Capture the cell that displays the provided text and extract its [X, Y] central coordinate. 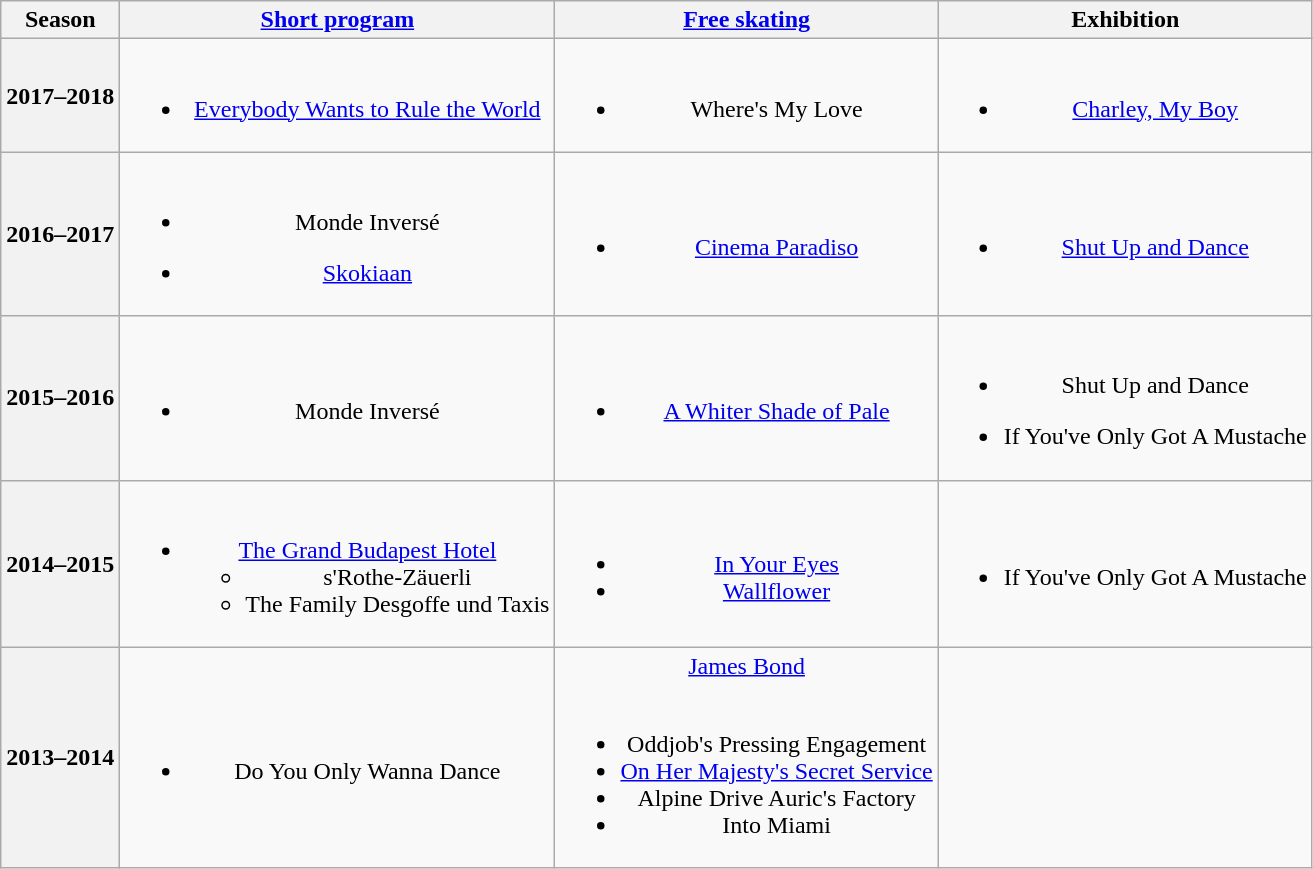
2016–2017 [60, 234]
2015–2016 [60, 398]
Charley, My Boy [1125, 96]
Monde Inversé [338, 398]
Do You Only Wanna Dance [338, 758]
2013–2014 [60, 758]
Free skating [746, 20]
James Bond Oddjob's Pressing Engagement On Her Majesty's Secret ServiceAlpine Drive Auric's Factory Into Miami [746, 758]
Where's My Love [746, 96]
2014–2015 [60, 564]
In Your Eyes Wallflower [746, 564]
Short program [338, 20]
If You've Only Got A Mustache [1125, 564]
Cinema Paradiso [746, 234]
Season [60, 20]
Shut Up and Dance [1125, 234]
A Whiter Shade of Pale [746, 398]
Everybody Wants to Rule the World [338, 96]
Shut Up and Dance If You've Only Got A Mustache [1125, 398]
Exhibition [1125, 20]
The Grand Budapest Hotels'Rothe-Zäuerli The Family Desgoffe und Taxis [338, 564]
Monde Inversé Skokiaan [338, 234]
2017–2018 [60, 96]
